Locate the cell with the specified text and output its [X, Y] center coordinate. 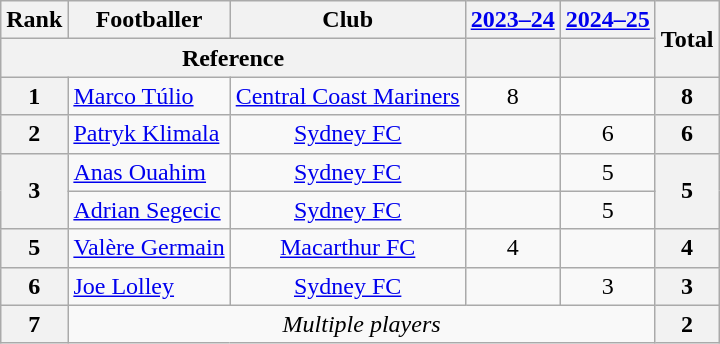
Adrian Segecic [149, 210]
Anas Ouahim [149, 172]
2024–25 [608, 20]
1 [34, 96]
Central Coast Mariners [348, 96]
Rank [34, 20]
Macarthur FC [348, 248]
Valère Germain [149, 248]
Patryk Klimala [149, 134]
7 [34, 324]
Club [348, 20]
Multiple players [362, 324]
Marco Túlio [149, 96]
Joe Lolley [149, 286]
Reference [233, 58]
2023–24 [512, 20]
Footballer [149, 20]
Total [687, 39]
